Extract the [x, y] coordinate from the center of the cell holding the provided text.  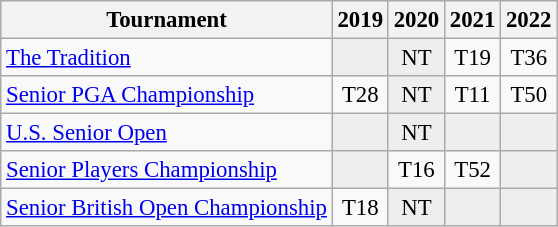
T19 [472, 58]
Senior PGA Championship [166, 95]
2021 [472, 20]
Senior British Open Championship [166, 208]
T18 [360, 208]
T28 [360, 95]
Tournament [166, 20]
T16 [416, 170]
2022 [529, 20]
2020 [416, 20]
Senior Players Championship [166, 170]
T36 [529, 58]
T11 [472, 95]
T52 [472, 170]
2019 [360, 20]
The Tradition [166, 58]
U.S. Senior Open [166, 133]
T50 [529, 95]
